Provide the [x, y] coordinate of the cell's center where the given text is located.  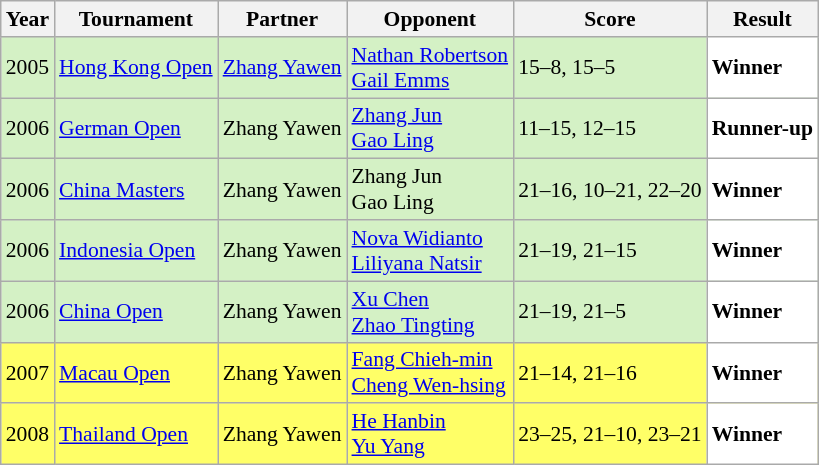
21–16, 10–21, 22–20 [610, 190]
23–25, 21–10, 23–21 [610, 434]
Nova Widianto Liliyana Natsir [430, 250]
21–14, 21–16 [610, 372]
2007 [28, 372]
21–19, 21–15 [610, 250]
Result [762, 19]
Runner-up [762, 128]
He Hanbin Yu Yang [430, 434]
11–15, 12–15 [610, 128]
Opponent [430, 19]
Hong Kong Open [136, 68]
Fang Chieh-min Cheng Wen-hsing [430, 372]
Xu Chen Zhao Tingting [430, 312]
Macau Open [136, 372]
Year [28, 19]
Nathan Robertson Gail Emms [430, 68]
21–19, 21–5 [610, 312]
Indonesia Open [136, 250]
China Masters [136, 190]
2008 [28, 434]
Tournament [136, 19]
15–8, 15–5 [610, 68]
Thailand Open [136, 434]
German Open [136, 128]
2005 [28, 68]
Score [610, 19]
China Open [136, 312]
Partner [282, 19]
